Search for the cell housing the specified text and yield its [X, Y] center coordinate. 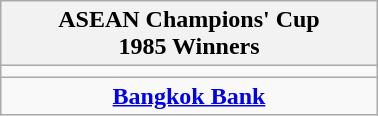
ASEAN Champions' Cup1985 Winners [189, 34]
Bangkok Bank [189, 96]
